From the cell containing the given text, extract its center point as [X, Y] coordinate. 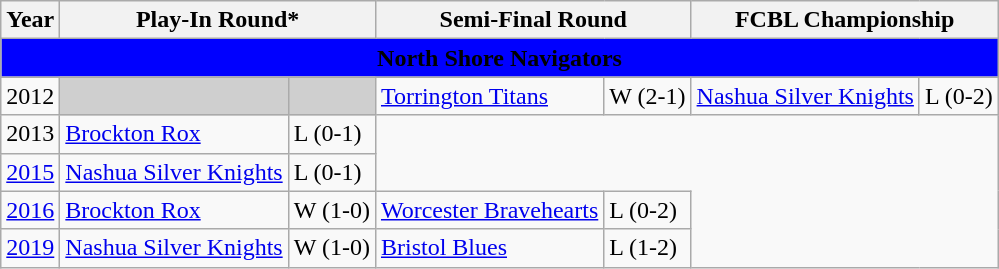
2013 [30, 134]
Torrington Titans [489, 96]
Bristol Blues [489, 248]
W (2-1) [648, 96]
2015 [30, 172]
Play-In Round* [218, 20]
Worcester Bravehearts [489, 210]
2019 [30, 248]
North Shore Navigators [500, 58]
FCBL Championship [844, 20]
L (1-2) [648, 248]
2016 [30, 210]
2012 [30, 96]
Semi-Final Round [533, 20]
Year [30, 20]
